Find where the given text appears and provide that cell's center as (x, y) coordinate. 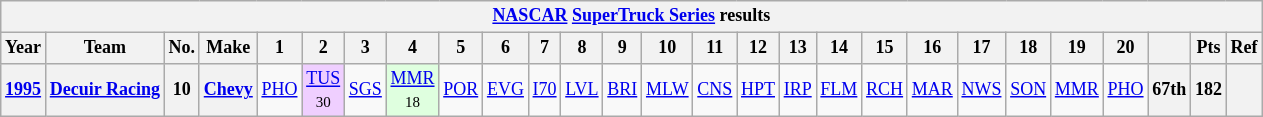
CNS (715, 90)
8 (582, 48)
MMR18 (412, 90)
6 (506, 48)
No. (182, 48)
EVG (506, 90)
POR (461, 90)
MMR (1076, 90)
NWS (982, 90)
Make (228, 48)
SGS (365, 90)
17 (982, 48)
LVL (582, 90)
I70 (544, 90)
16 (932, 48)
67th (1170, 90)
NASCAR SuperTruck Series results (632, 16)
Team (104, 48)
SON (1028, 90)
15 (885, 48)
Pts (1209, 48)
18 (1028, 48)
11 (715, 48)
IRP (798, 90)
MAR (932, 90)
RCH (885, 90)
HPT (758, 90)
Ref (1244, 48)
9 (622, 48)
12 (758, 48)
3 (365, 48)
TUS30 (324, 90)
Year (24, 48)
4 (412, 48)
1 (280, 48)
BRI (622, 90)
13 (798, 48)
19 (1076, 48)
Decuir Racing (104, 90)
FLM (839, 90)
182 (1209, 90)
Chevy (228, 90)
5 (461, 48)
MLW (668, 90)
7 (544, 48)
14 (839, 48)
1995 (24, 90)
2 (324, 48)
20 (1126, 48)
